Identify which cell holds the provided text, then report its (x, y) central coordinate. 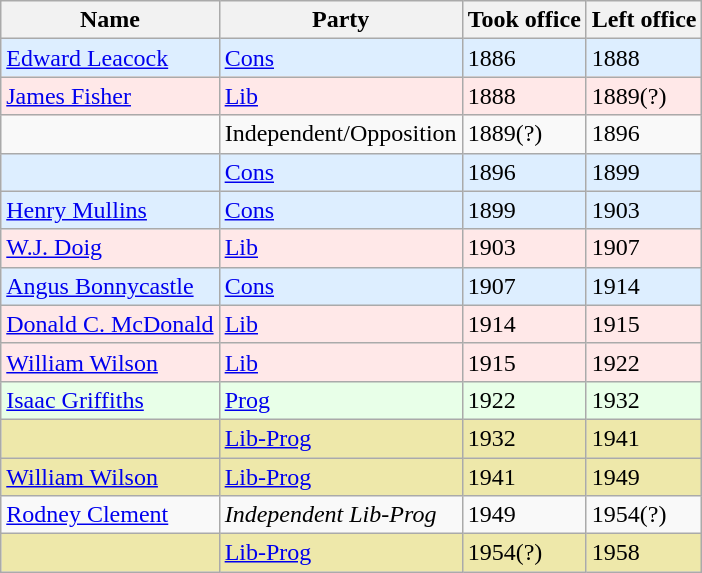
Left office (644, 20)
Isaac Griffiths (110, 400)
W.J. Doig (110, 248)
Henry Mullins (110, 210)
Took office (524, 20)
Donald C. McDonald (110, 324)
1886 (524, 58)
Rodney Clement (110, 515)
Party (340, 20)
Prog (340, 400)
Name (110, 20)
Edward Leacock (110, 58)
Angus Bonnycastle (110, 286)
Independent/Opposition (340, 134)
1958 (644, 553)
Independent Lib-Prog (340, 515)
James Fisher (110, 96)
